From the cell containing the given text, extract its center point as [x, y] coordinate. 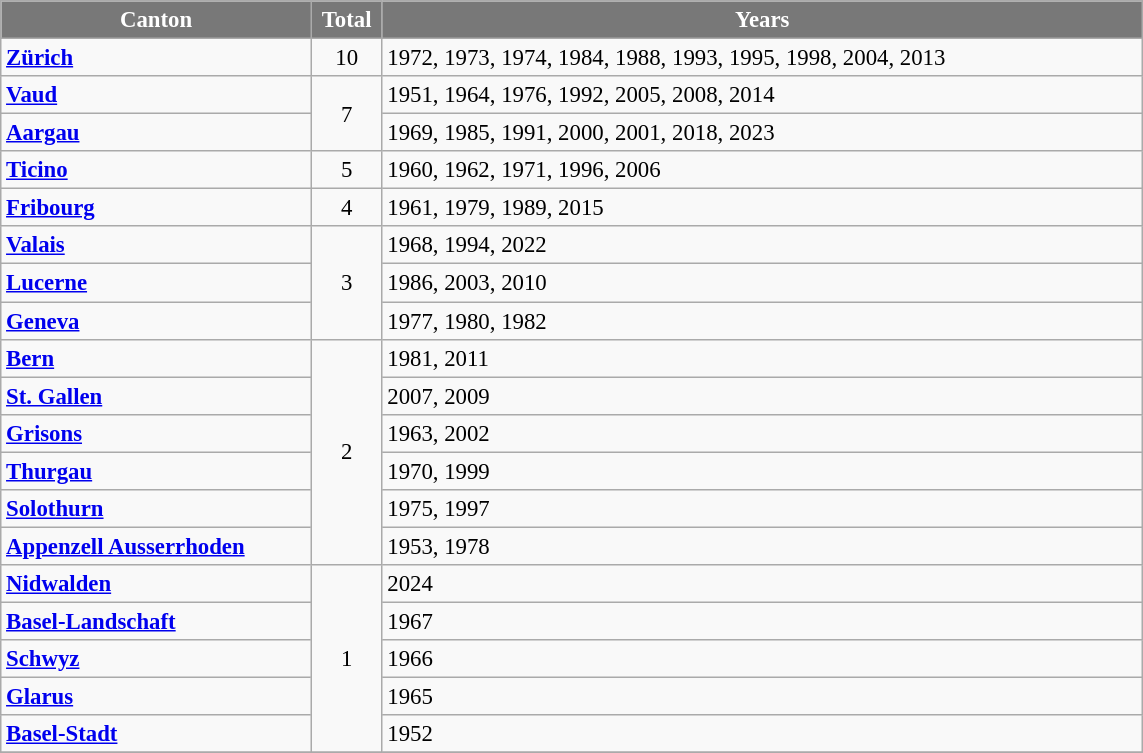
Appenzell Ausserrhoden [156, 546]
1966 [762, 659]
Zürich [156, 58]
1977, 1980, 1982 [762, 321]
1969, 1985, 1991, 2000, 2001, 2018, 2023 [762, 133]
3 [346, 282]
1965 [762, 697]
Valais [156, 245]
Bern [156, 358]
2024 [762, 584]
7 [346, 114]
1953, 1978 [762, 546]
Total [346, 20]
Basel-Landschaft [156, 621]
1952 [762, 734]
1951, 1964, 1976, 1992, 2005, 2008, 2014 [762, 95]
1968, 1994, 2022 [762, 245]
St. Gallen [156, 396]
1972, 1973, 1974, 1984, 1988, 1993, 1995, 1998, 2004, 2013 [762, 58]
1986, 2003, 2010 [762, 283]
Thurgau [156, 471]
Nidwalden [156, 584]
Schwyz [156, 659]
Canton [156, 20]
Vaud [156, 95]
5 [346, 170]
1960, 1962, 1971, 1996, 2006 [762, 170]
Solothurn [156, 509]
10 [346, 58]
1975, 1997 [762, 509]
1 [346, 659]
1963, 2002 [762, 433]
Fribourg [156, 208]
Grisons [156, 433]
Aargau [156, 133]
1981, 2011 [762, 358]
Lucerne [156, 283]
4 [346, 208]
1961, 1979, 1989, 2015 [762, 208]
Geneva [156, 321]
Years [762, 20]
Ticino [156, 170]
2 [346, 452]
1970, 1999 [762, 471]
1967 [762, 621]
Glarus [156, 697]
2007, 2009 [762, 396]
Basel-Stadt [156, 734]
